Return the (X, Y) coordinate for the center point of the cell that contains the specified text.  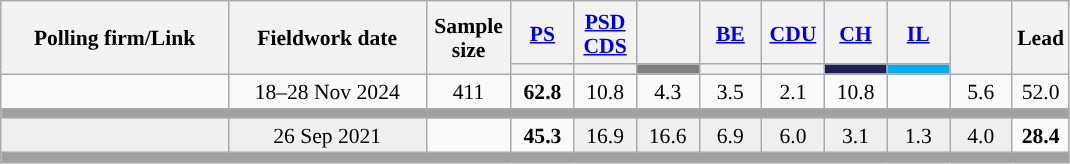
18–28 Nov 2024 (327, 91)
16.9 (606, 136)
IL (918, 32)
5.6 (982, 91)
4.3 (668, 91)
26 Sep 2021 (327, 136)
BE (730, 32)
6.0 (794, 136)
3.1 (856, 136)
16.6 (668, 136)
2.1 (794, 91)
Polling firm/Link (115, 38)
PSDCDS (606, 32)
6.9 (730, 136)
Lead (1040, 38)
CDU (794, 32)
Fieldwork date (327, 38)
PS (542, 32)
28.4 (1040, 136)
Sample size (468, 38)
3.5 (730, 91)
CH (856, 32)
45.3 (542, 136)
62.8 (542, 91)
4.0 (982, 136)
411 (468, 91)
1.3 (918, 136)
52.0 (1040, 91)
